Provide the [x, y] coordinate of the cell's center where the given text is located.  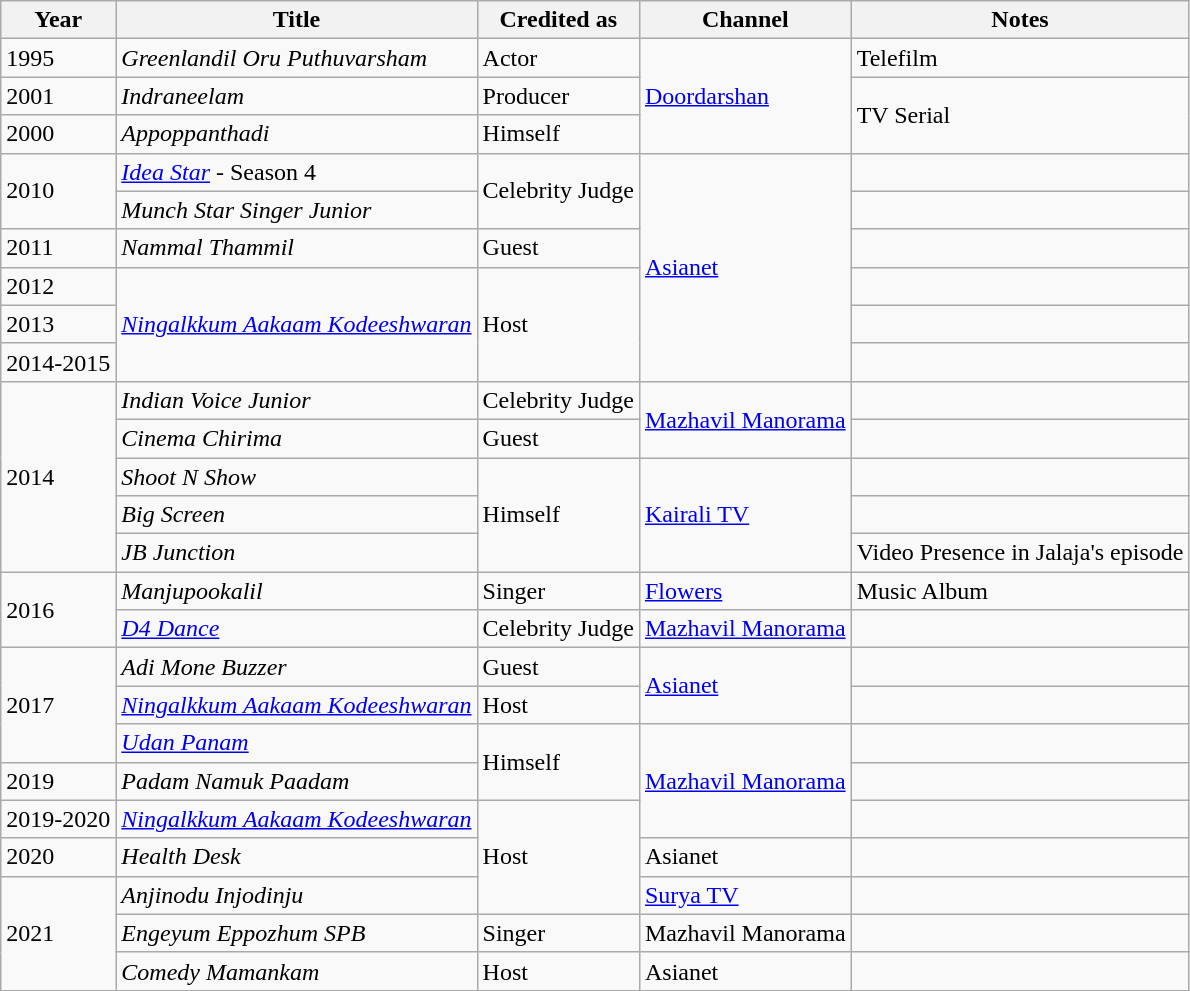
Udan Panam [296, 743]
1995 [58, 58]
Title [296, 20]
D4 Dance [296, 629]
2013 [58, 324]
Surya TV [745, 895]
Munch Star Singer Junior [296, 210]
2020 [58, 857]
Telefilm [1020, 58]
2001 [58, 96]
2017 [58, 705]
2019 [58, 781]
Kairali TV [745, 515]
2011 [58, 248]
Anjinodu Injodinju [296, 895]
Adi Mone Buzzer [296, 667]
Health Desk [296, 857]
Manjupookalil [296, 591]
Music Album [1020, 591]
Big Screen [296, 515]
Engeyum Eppozhum SPB [296, 933]
Appoppanthadi [296, 134]
Idea Star - Season 4 [296, 172]
2010 [58, 191]
JB Junction [296, 553]
2014-2015 [58, 362]
2016 [58, 610]
Notes [1020, 20]
Channel [745, 20]
2012 [58, 286]
Cinema Chirima [296, 438]
Comedy Mamankam [296, 971]
Indraneelam [296, 96]
Nammal Thammil [296, 248]
Greenlandil Oru Puthuvarsham [296, 58]
Actor [558, 58]
Doordarshan [745, 96]
2014 [58, 476]
Flowers [745, 591]
TV Serial [1020, 115]
2021 [58, 933]
Shoot N Show [296, 477]
2000 [58, 134]
Video Presence in Jalaja's episode [1020, 553]
2019-2020 [58, 819]
Credited as [558, 20]
Padam Namuk Paadam [296, 781]
Indian Voice Junior [296, 400]
Producer [558, 96]
Year [58, 20]
